Locate the cell with the specified text and output its (X, Y) center coordinate. 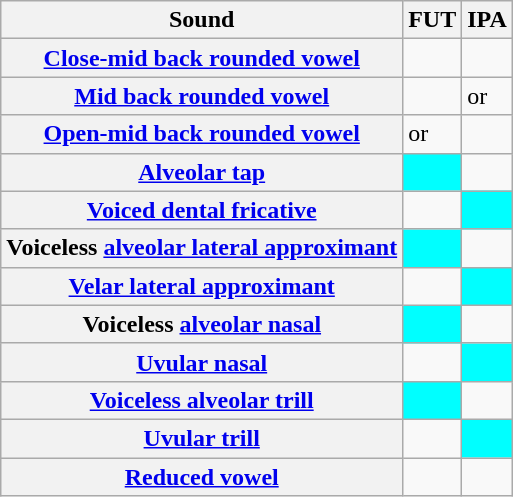
Close-mid back rounded vowel (202, 58)
Open-mid back rounded vowel (202, 134)
Reduced vowel (202, 477)
Alveolar tap (202, 172)
Sound (202, 20)
FUT (432, 20)
Voiced dental fricative (202, 210)
Velar lateral approximant (202, 286)
Mid back rounded vowel (202, 96)
Voiceless alveolar nasal (202, 324)
Uvular trill (202, 438)
IPA (488, 20)
Voiceless alveolar lateral approximant (202, 248)
Voiceless alveolar trill (202, 400)
Uvular nasal (202, 362)
